Capture the cell that displays the provided text and extract its [X, Y] central coordinate. 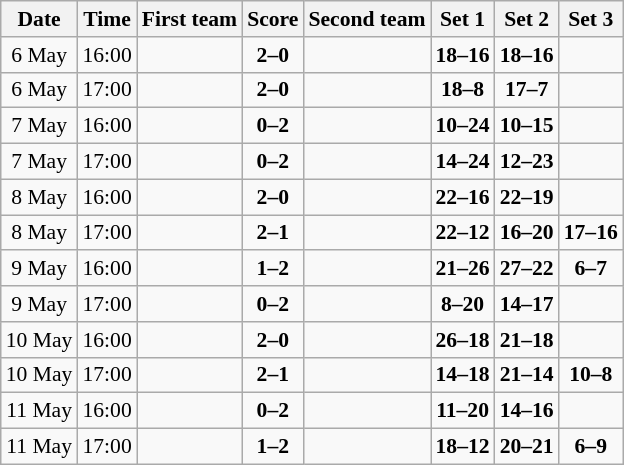
22–16 [462, 197]
20–21 [527, 447]
21–18 [527, 340]
17–16 [591, 233]
10–24 [462, 126]
Set 3 [591, 19]
8–20 [462, 304]
6–9 [591, 447]
10–8 [591, 375]
18–12 [462, 447]
27–22 [527, 269]
11–20 [462, 411]
22–12 [462, 233]
18–8 [462, 90]
14–17 [527, 304]
First team [190, 19]
12–23 [527, 162]
10–15 [527, 126]
17–7 [527, 90]
6–7 [591, 269]
14–18 [462, 375]
22–19 [527, 197]
Time [106, 19]
14–24 [462, 162]
Set 2 [527, 19]
26–18 [462, 340]
Set 1 [462, 19]
Score [272, 19]
21–14 [527, 375]
14–16 [527, 411]
16–20 [527, 233]
21–26 [462, 269]
Date [40, 19]
Second team [366, 19]
